Return the (x, y) coordinate for the center point of the cell that contains the specified text.  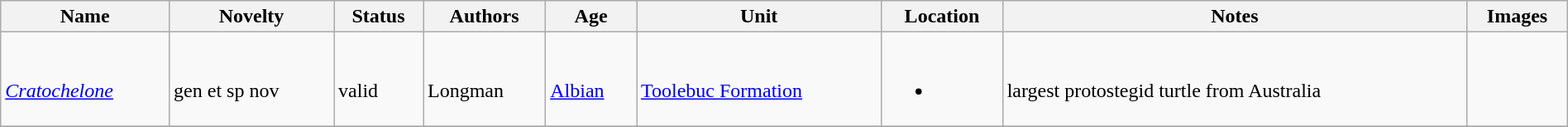
Albian (591, 80)
Notes (1235, 17)
Toolebuc Formation (759, 80)
Name (85, 17)
Images (1517, 17)
Longman (485, 80)
valid (379, 80)
Unit (759, 17)
Location (942, 17)
Novelty (251, 17)
Status (379, 17)
gen et sp nov (251, 80)
Cratochelone (85, 80)
Age (591, 17)
Authors (485, 17)
largest protostegid turtle from Australia (1235, 80)
